Provide the [X, Y] coordinate of the cell's center where the given text is located.  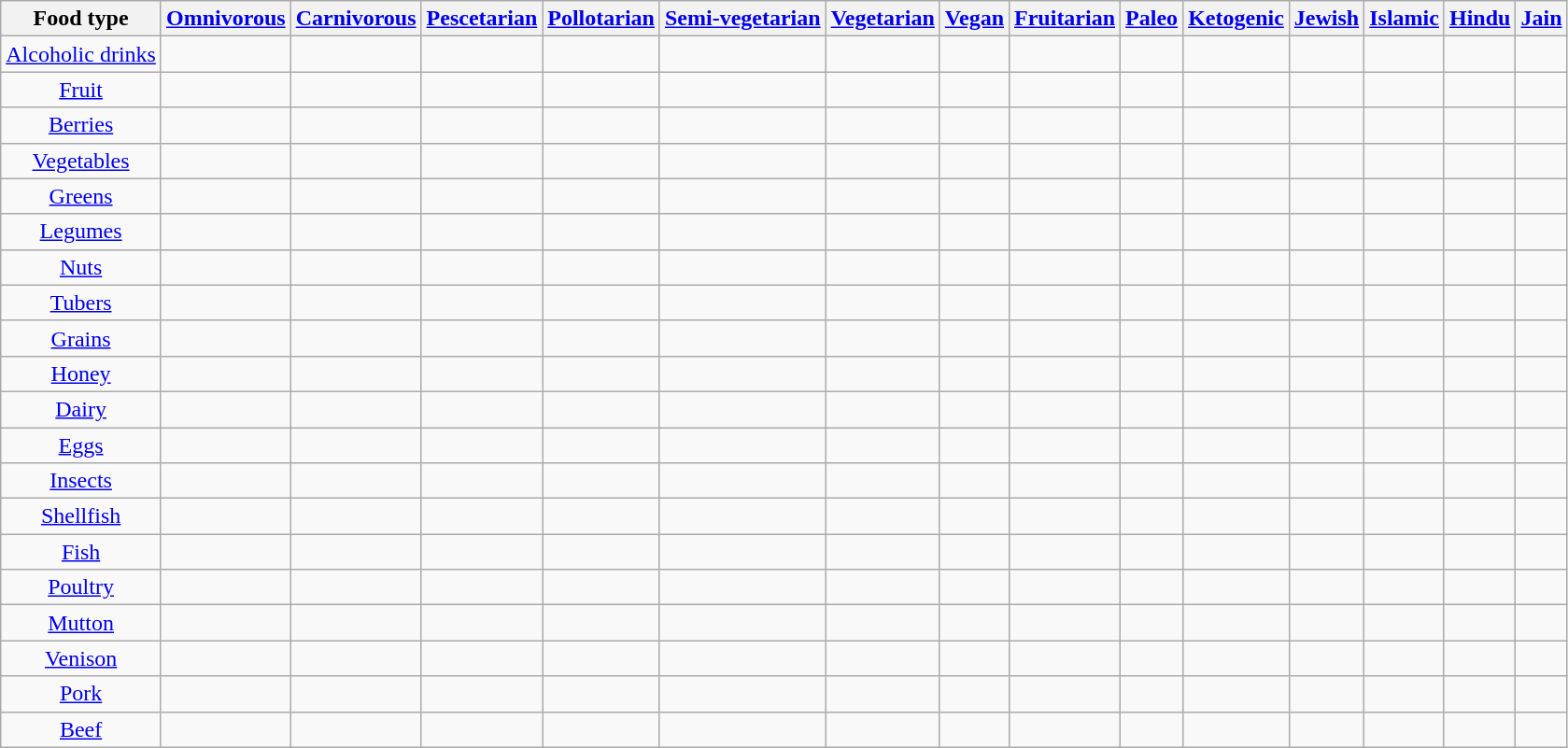
Beef [81, 729]
Pork [81, 694]
Fruitarian [1065, 19]
Honey [81, 374]
Pollotarian [601, 19]
Shellfish [81, 516]
Mutton [81, 623]
Grains [81, 338]
Alcoholic drinks [81, 54]
Vegetarian [883, 19]
Fruit [81, 90]
Carnivorous [356, 19]
Vegan [974, 19]
Venison [81, 658]
Jain [1541, 19]
Legumes [81, 232]
Vegetables [81, 161]
Eggs [81, 445]
Food type [81, 19]
Berries [81, 125]
Hindu [1479, 19]
Islamic [1405, 19]
Paleo [1152, 19]
Dairy [81, 409]
Poultry [81, 587]
Pescetarian [482, 19]
Jewish [1326, 19]
Insects [81, 481]
Semi-vegetarian [742, 19]
Tubers [81, 303]
Greens [81, 196]
Ketogenic [1236, 19]
Omnivorous [226, 19]
Nuts [81, 267]
Fish [81, 552]
